Return (x, y) of the center of cell containing provided text 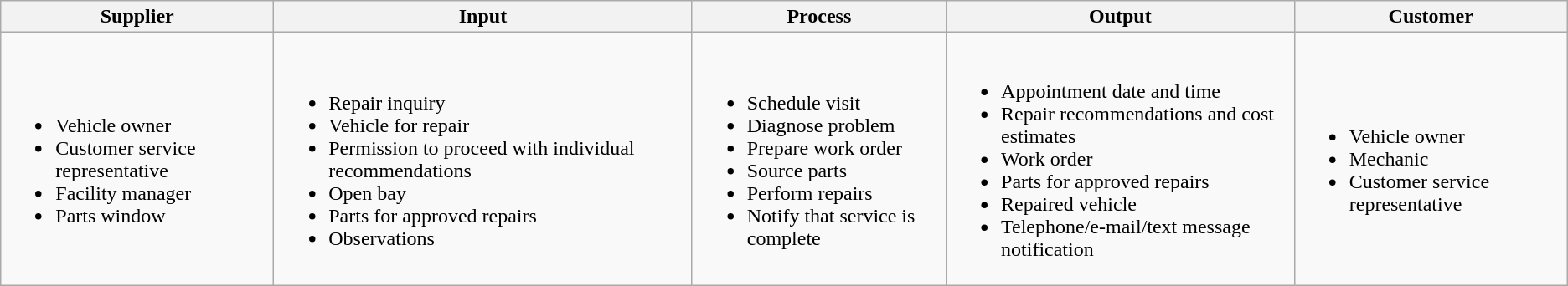
Customer (1431, 17)
Vehicle ownerMechanicCustomer service representative (1431, 159)
Repair inquiryVehicle for repairPermission to proceed with individual recommendationsOpen bayParts for approved repairsObservations (483, 159)
Supplier (137, 17)
Output (1121, 17)
Input (483, 17)
Schedule visitDiagnose problemPrepare work orderSource partsPerform repairsNotify that service is complete (819, 159)
Vehicle ownerCustomer service representativeFacility managerParts window (137, 159)
Process (819, 17)
